Return [x, y] of the center of cell containing provided text 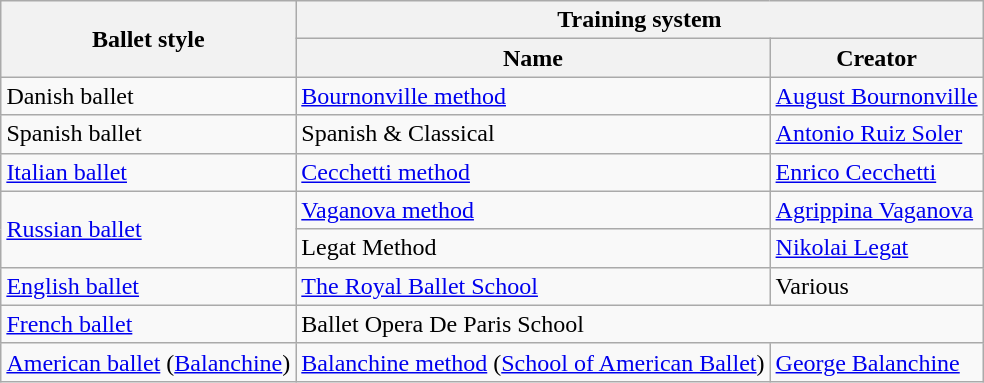
Spanish & Classical [533, 134]
Spanish ballet [148, 134]
The Royal Ballet School [533, 286]
French ballet [148, 324]
English ballet [148, 286]
Russian ballet [148, 229]
Nikolai Legat [876, 248]
American ballet (Balanchine) [148, 362]
Vaganova method [533, 210]
Training system [640, 20]
Ballet Opera De Paris School [640, 324]
Enrico Cecchetti [876, 172]
Ballet style [148, 39]
Antonio Ruiz Soler [876, 134]
Legat Method [533, 248]
Balanchine method (School of American Ballet) [533, 362]
August Bournonville [876, 96]
Italian ballet [148, 172]
Agrippina Vaganova [876, 210]
Creator [876, 58]
Name [533, 58]
Various [876, 286]
George Balanchine [876, 362]
Danish ballet [148, 96]
Bournonville method [533, 96]
Cecchetti method [533, 172]
